Pinpoint the cell where the given text exists, returning its [x, y] midpoint coordinate. 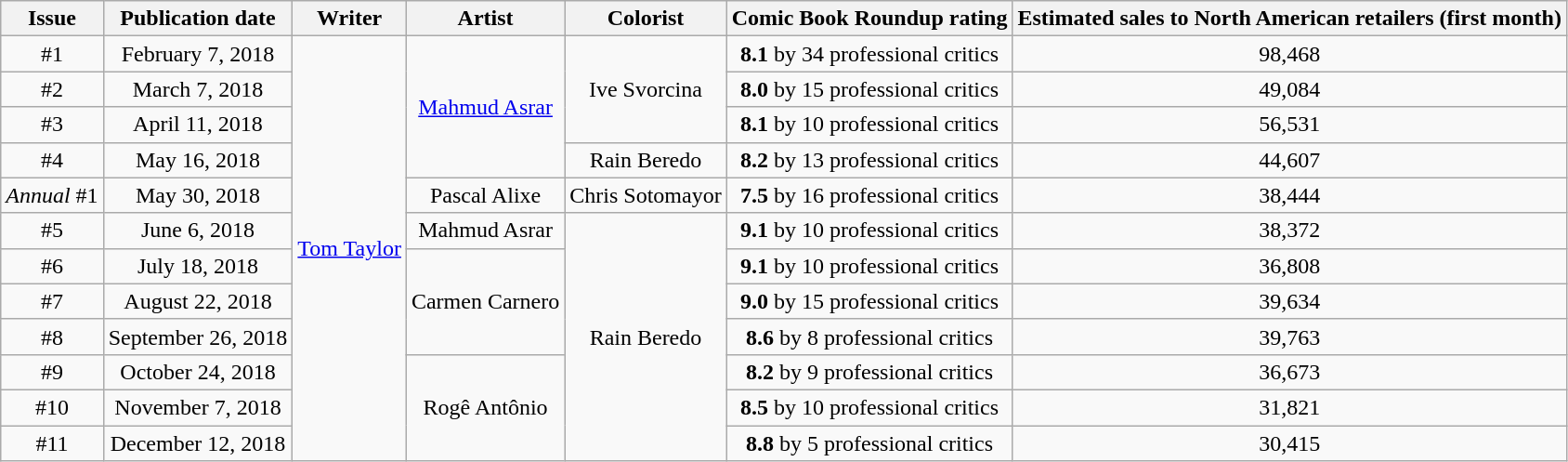
#5 [52, 231]
Publication date [198, 19]
Rogê Antônio [485, 407]
#8 [52, 337]
36,808 [1289, 266]
November 7, 2018 [198, 407]
Ive Svorcina [646, 89]
June 6, 2018 [198, 231]
38,444 [1289, 195]
May 16, 2018 [198, 160]
Artist [485, 19]
8.1 by 10 professional critics [869, 125]
8.2 by 9 professional critics [869, 372]
Estimated sales to North American retailers (first month) [1289, 19]
Issue [52, 19]
#3 [52, 125]
9.0 by 15 professional critics [869, 301]
September 26, 2018 [198, 337]
October 24, 2018 [198, 372]
#7 [52, 301]
#9 [52, 372]
36,673 [1289, 372]
#6 [52, 266]
44,607 [1289, 160]
49,084 [1289, 89]
Comic Book Roundup rating [869, 19]
8.6 by 8 professional critics [869, 337]
#1 [52, 54]
March 7, 2018 [198, 89]
Carmen Carnero [485, 301]
31,821 [1289, 407]
December 12, 2018 [198, 443]
30,415 [1289, 443]
April 11, 2018 [198, 125]
8.1 by 34 professional critics [869, 54]
Pascal Alixe [485, 195]
Annual #1 [52, 195]
#10 [52, 407]
39,634 [1289, 301]
May 30, 2018 [198, 195]
8.8 by 5 professional critics [869, 443]
#2 [52, 89]
38,372 [1289, 231]
8.0 by 15 professional critics [869, 89]
Chris Sotomayor [646, 195]
Writer [349, 19]
July 18, 2018 [198, 266]
Tom Taylor [349, 249]
#4 [52, 160]
98,468 [1289, 54]
August 22, 2018 [198, 301]
Colorist [646, 19]
7.5 by 16 professional critics [869, 195]
8.2 by 13 professional critics [869, 160]
#11 [52, 443]
39,763 [1289, 337]
8.5 by 10 professional critics [869, 407]
56,531 [1289, 125]
February 7, 2018 [198, 54]
